Search for the cell housing the specified text and yield its (X, Y) center coordinate. 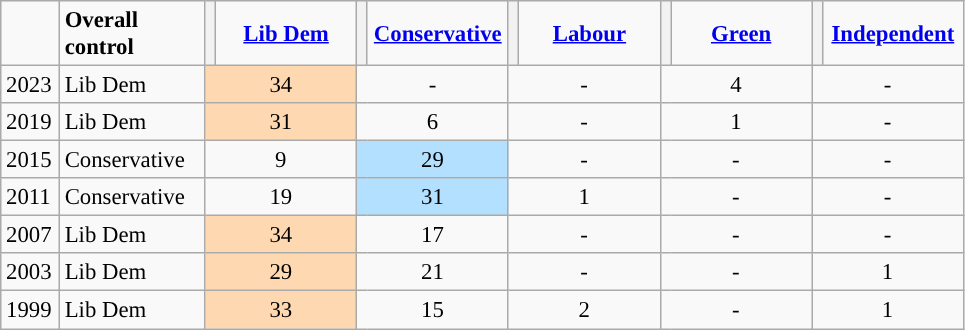
17 (433, 235)
Green (742, 34)
6 (433, 122)
9 (281, 160)
19 (281, 197)
33 (281, 310)
15 (433, 310)
21 (433, 273)
Overall control (132, 34)
2019 (30, 122)
Labour (590, 34)
4 (736, 85)
2023 (30, 85)
2007 (30, 235)
1999 (30, 310)
2015 (30, 160)
2 (584, 310)
Independent (892, 34)
2011 (30, 197)
2003 (30, 273)
